Find where the given text appears and provide that cell's center as (X, Y) coordinate. 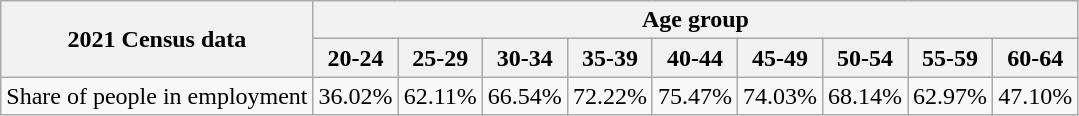
60-64 (1036, 58)
72.22% (610, 96)
62.97% (950, 96)
2021 Census data (157, 39)
66.54% (524, 96)
50-54 (866, 58)
68.14% (866, 96)
36.02% (356, 96)
62.11% (440, 96)
74.03% (780, 96)
55-59 (950, 58)
25-29 (440, 58)
30-34 (524, 58)
Age group (696, 20)
35-39 (610, 58)
Share of people in employment (157, 96)
45-49 (780, 58)
47.10% (1036, 96)
20-24 (356, 58)
75.47% (694, 96)
40-44 (694, 58)
